Identify which cell holds the provided text, then report its (x, y) central coordinate. 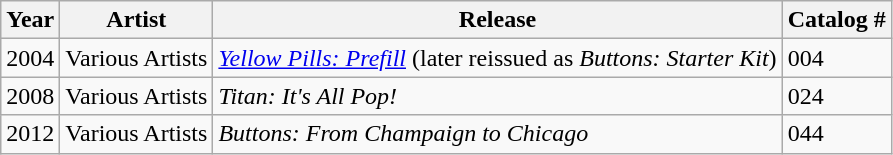
2012 (30, 134)
024 (836, 96)
004 (836, 58)
Artist (136, 20)
Catalog # (836, 20)
2008 (30, 96)
Buttons: From Champaign to Chicago (498, 134)
2004 (30, 58)
Yellow Pills: Prefill (later reissued as Buttons: Starter Kit) (498, 58)
Titan: It's All Pop! (498, 96)
044 (836, 134)
Year (30, 20)
Release (498, 20)
